Scan for the cell matching the given text and deliver its [X, Y] coordinate at center. 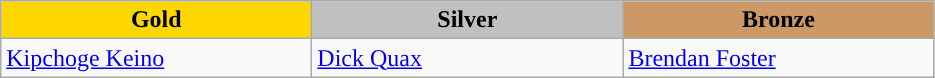
Gold [156, 20]
Dick Quax [468, 58]
Bronze [778, 20]
Kipchoge Keino [156, 58]
Silver [468, 20]
Brendan Foster [778, 58]
